Output the [X, Y] coordinate of the center of the cell containing the given text.  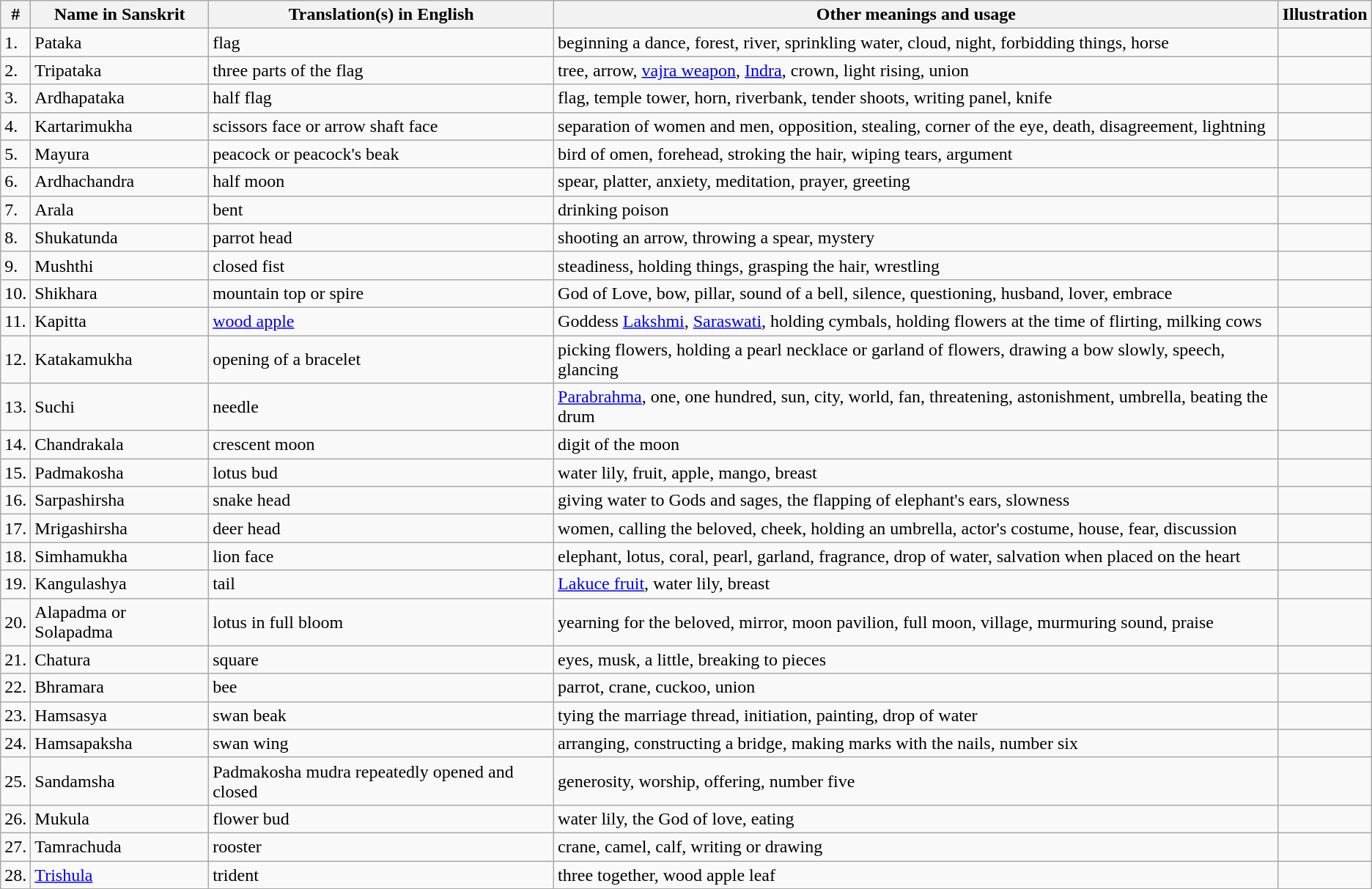
scissors face or arrow shaft face [381, 126]
elephant, lotus, coral, pearl, garland, fragrance, drop of water, salvation when placed on the heart [916, 556]
Name in Sanskrit [120, 15]
flag, temple tower, horn, riverbank, tender shoots, writing panel, knife [916, 98]
# [16, 15]
parrot head [381, 237]
Goddess Lakshmi, Saraswati, holding cymbals, holding flowers at the time of flirting, milking cows [916, 321]
lotus bud [381, 473]
21. [16, 660]
tree, arrow, vajra weapon, Indra, crown, light rising, union [916, 70]
wood apple [381, 321]
6. [16, 182]
Simhamukha [120, 556]
Chandrakala [120, 445]
digit of the moon [916, 445]
Ardhapataka [120, 98]
8. [16, 237]
peacock or peacock's beak [381, 154]
Alapadma or Solapadma [120, 621]
bird of omen, forehead, stroking the hair, wiping tears, argument [916, 154]
Ardhachandra [120, 182]
4. [16, 126]
three parts of the flag [381, 70]
trident [381, 874]
flag [381, 43]
needle [381, 407]
23. [16, 715]
15. [16, 473]
drinking poison [916, 210]
9. [16, 265]
25. [16, 781]
Lakuce fruit, water lily, breast [916, 584]
bent [381, 210]
Kapitta [120, 321]
Hamsasya [120, 715]
arranging, constructing a bridge, making marks with the nails, number six [916, 743]
water lily, fruit, apple, mango, breast [916, 473]
Bhramara [120, 687]
Katakamukha [120, 359]
12. [16, 359]
Sarpashirsha [120, 501]
crane, camel, calf, writing or drawing [916, 846]
7. [16, 210]
lion face [381, 556]
Mayura [120, 154]
11. [16, 321]
God of Love, bow, pillar, sound of a bell, silence, questioning, husband, lover, embrace [916, 293]
picking flowers, holding a pearl necklace or garland of flowers, drawing a bow slowly, speech, glancing [916, 359]
square [381, 660]
rooster [381, 846]
water lily, the God of love, eating [916, 819]
women, calling the beloved, cheek, holding an umbrella, actor's costume, house, fear, discussion [916, 528]
separation of women and men, opposition, stealing, corner of the eye, death, disagreement, lightning [916, 126]
Translation(s) in English [381, 15]
tail [381, 584]
Padmakosha [120, 473]
Sandamsha [120, 781]
19. [16, 584]
parrot, crane, cuckoo, union [916, 687]
half moon [381, 182]
closed fist [381, 265]
Padmakosha mudra repeatedly opened and closed [381, 781]
Kartarimukha [120, 126]
beginning a dance, forest, river, sprinkling water, cloud, night, forbidding things, horse [916, 43]
28. [16, 874]
Mushthi [120, 265]
Hamsapaksha [120, 743]
crescent moon [381, 445]
10. [16, 293]
Pataka [120, 43]
Shikhara [120, 293]
Illustration [1325, 15]
Shukatunda [120, 237]
lotus in full bloom [381, 621]
Other meanings and usage [916, 15]
swan wing [381, 743]
half flag [381, 98]
18. [16, 556]
bee [381, 687]
3. [16, 98]
Mrigashirsha [120, 528]
generosity, worship, offering, number five [916, 781]
giving water to Gods and sages, the flapping of elephant's ears, slowness [916, 501]
17. [16, 528]
swan beak [381, 715]
steadiness, holding things, grasping the hair, wrestling [916, 265]
16. [16, 501]
mountain top or spire [381, 293]
27. [16, 846]
14. [16, 445]
Parabrahma, one, one hundred, sun, city, world, fan, threatening, astonishment, umbrella, beating the drum [916, 407]
26. [16, 819]
1. [16, 43]
opening of a bracelet [381, 359]
5. [16, 154]
Tripataka [120, 70]
yearning for the beloved, mirror, moon pavilion, full moon, village, murmuring sound, praise [916, 621]
22. [16, 687]
tying the marriage thread, initiation, painting, drop of water [916, 715]
Arala [120, 210]
13. [16, 407]
20. [16, 621]
flower bud [381, 819]
spear, platter, anxiety, meditation, prayer, greeting [916, 182]
24. [16, 743]
Tamrachuda [120, 846]
Kangulashya [120, 584]
2. [16, 70]
Trishula [120, 874]
deer head [381, 528]
Suchi [120, 407]
eyes, musk, a little, breaking to pieces [916, 660]
Mukula [120, 819]
three together, wood apple leaf [916, 874]
snake head [381, 501]
Chatura [120, 660]
shooting an arrow, throwing a spear, mystery [916, 237]
